Output the [X, Y] coordinate of the center of the cell containing the given text.  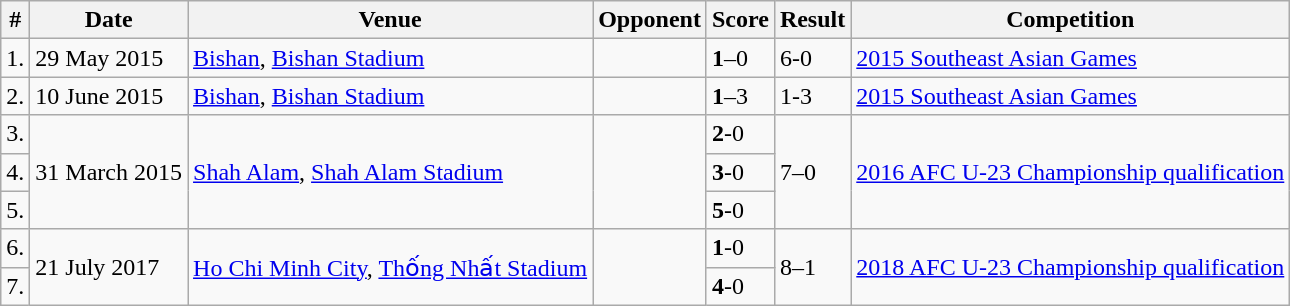
2. [16, 96]
21 July 2017 [109, 267]
3-0 [740, 172]
1-3 [812, 96]
2018 AFC U-23 Championship qualification [1070, 267]
1-0 [740, 248]
Result [812, 20]
31 March 2015 [109, 172]
# [16, 20]
2-0 [740, 134]
2016 AFC U-23 Championship qualification [1070, 172]
29 May 2015 [109, 58]
6-0 [812, 58]
1–0 [740, 58]
Competition [1070, 20]
7. [16, 286]
8–1 [812, 267]
4. [16, 172]
7–0 [812, 172]
1–3 [740, 96]
10 June 2015 [109, 96]
Score [740, 20]
Venue [390, 20]
1. [16, 58]
Shah Alam, Shah Alam Stadium [390, 172]
5-0 [740, 210]
Date [109, 20]
3. [16, 134]
5. [16, 210]
Opponent [650, 20]
Ho Chi Minh City, Thống Nhất Stadium [390, 267]
4-0 [740, 286]
6. [16, 248]
